Identify which cell holds the provided text, then report its [x, y] central coordinate. 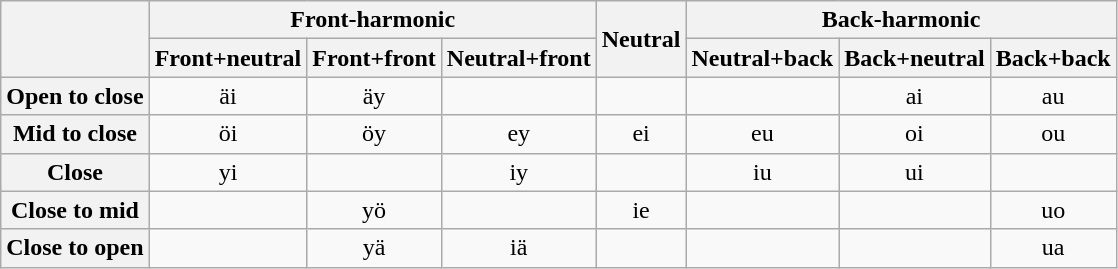
ui [914, 172]
Neutral+front [518, 58]
ey [518, 134]
Back+back [1053, 58]
uo [1053, 210]
yi [228, 172]
iä [518, 248]
au [1053, 96]
öy [374, 134]
ei [641, 134]
äi [228, 96]
iu [762, 172]
eu [762, 134]
Back+neutral [914, 58]
Open to close [75, 96]
Close [75, 172]
Front+front [374, 58]
öi [228, 134]
iy [518, 172]
ai [914, 96]
oi [914, 134]
yö [374, 210]
äy [374, 96]
ie [641, 210]
Neutral [641, 39]
Front-harmonic [372, 20]
ou [1053, 134]
yä [374, 248]
ua [1053, 248]
Back-harmonic [901, 20]
Close to open [75, 248]
Mid to close [75, 134]
Front+neutral [228, 58]
Neutral+back [762, 58]
Close to mid [75, 210]
